Provide the [x, y] coordinate of the cell's center where the given text is located.  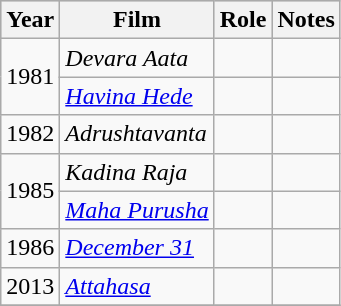
1986 [30, 248]
December 31 [137, 248]
Notes [306, 20]
1985 [30, 191]
Havina Hede [137, 96]
Maha Purusha [137, 210]
Adrushtavanta [137, 134]
Role [243, 20]
Film [137, 20]
Attahasa [137, 286]
Year [30, 20]
1982 [30, 134]
1981 [30, 77]
Devara Aata [137, 58]
Kadina Raja [137, 172]
2013 [30, 286]
